Return (X, Y) of the center of cell containing provided text 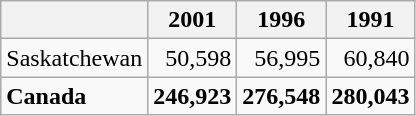
276,548 (282, 96)
1996 (282, 20)
246,923 (192, 96)
56,995 (282, 58)
Canada (74, 96)
60,840 (370, 58)
50,598 (192, 58)
1991 (370, 20)
Saskatchewan (74, 58)
2001 (192, 20)
280,043 (370, 96)
